For the text-containing cell, return its midpoint in [X, Y] coordinate format. 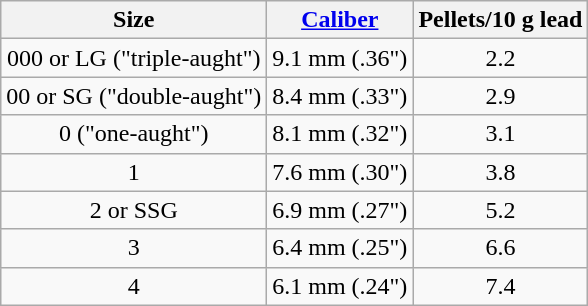
8.4 mm (.33") [340, 96]
6.6 [500, 248]
00 or SG ("double-aught") [134, 96]
000 or LG ("triple-aught") [134, 58]
9.1 mm (.36") [340, 58]
3.1 [500, 134]
6.4 mm (.25") [340, 248]
Pellets/10 g lead [500, 20]
3 [134, 248]
Caliber [340, 20]
8.1 mm (.32") [340, 134]
Size [134, 20]
6.9 mm (.27") [340, 210]
7.4 [500, 286]
7.6 mm (.30") [340, 172]
5.2 [500, 210]
6.1 mm (.24") [340, 286]
2.2 [500, 58]
1 [134, 172]
2.9 [500, 96]
3.8 [500, 172]
4 [134, 286]
2 or SSG [134, 210]
0 ("one-aught") [134, 134]
